Identify which cell holds the provided text, then report its [x, y] central coordinate. 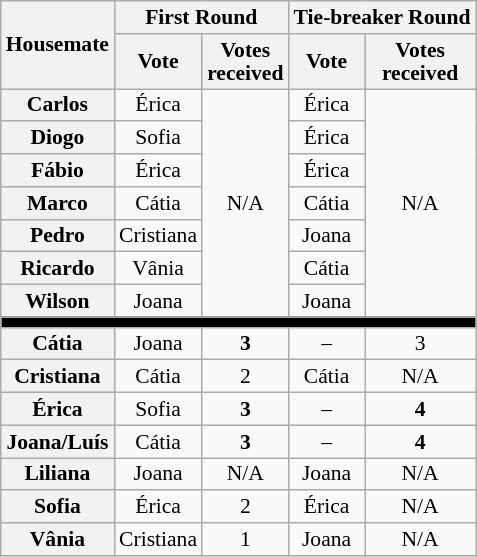
Housemate [58, 45]
Marco [58, 204]
Wilson [58, 302]
Tie-breaker Round [382, 18]
1 [245, 540]
Pedro [58, 236]
Fábio [58, 170]
Joana/Luís [58, 442]
Ricardo [58, 268]
Liliana [58, 474]
Diogo [58, 138]
First Round [202, 18]
Carlos [58, 106]
